Return the [x, y] coordinate for the center point of the cell that contains the specified text.  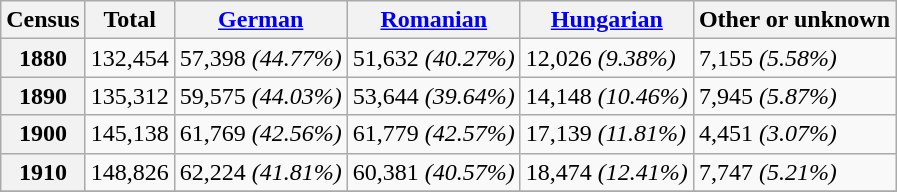
135,312 [130, 96]
12,026 (9.38%) [606, 58]
1890 [43, 96]
7,155 (5.58%) [794, 58]
14,148 (10.46%) [606, 96]
61,779 (42.57%) [434, 134]
4,451 (3.07%) [794, 134]
17,139 (11.81%) [606, 134]
61,769 (42.56%) [260, 134]
53,644 (39.64%) [434, 96]
1900 [43, 134]
7,945 (5.87%) [794, 96]
132,454 [130, 58]
1880 [43, 58]
62,224 (41.81%) [260, 172]
148,826 [130, 172]
145,138 [130, 134]
Hungarian [606, 20]
7,747 (5.21%) [794, 172]
Other or unknown [794, 20]
Total [130, 20]
18,474 (12.41%) [606, 172]
1910 [43, 172]
Census [43, 20]
59,575 (44.03%) [260, 96]
51,632 (40.27%) [434, 58]
German [260, 20]
Romanian [434, 20]
57,398 (44.77%) [260, 58]
60,381 (40.57%) [434, 172]
